Scan for the cell matching the given text and deliver its [X, Y] coordinate at center. 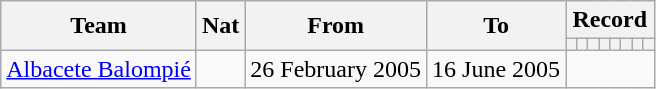
From [336, 26]
Record [610, 20]
26 February 2005 [336, 69]
Albacete Balompié [99, 69]
16 June 2005 [496, 69]
Team [99, 26]
Nat [220, 26]
To [496, 26]
